Scan for the cell matching the given text and deliver its [X, Y] coordinate at center. 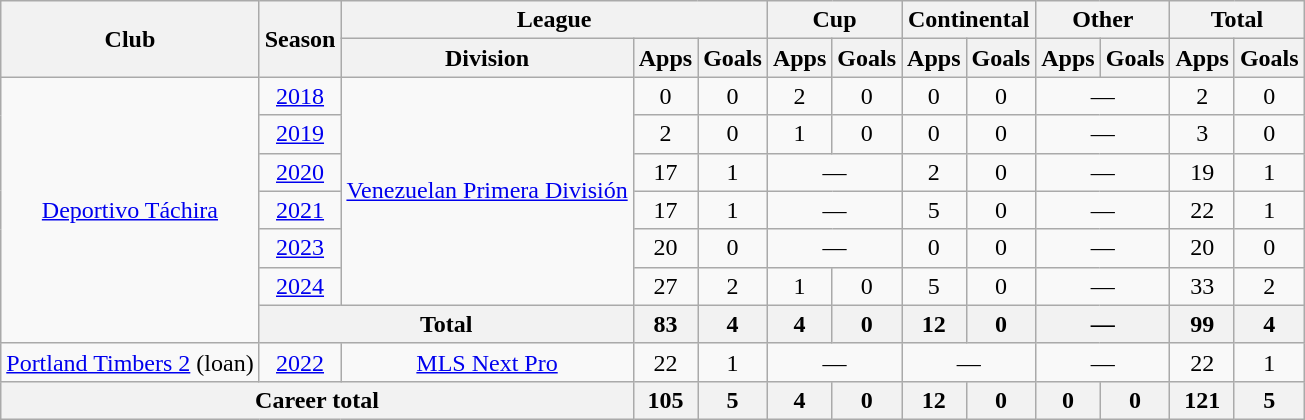
2021 [300, 210]
Other [1103, 20]
MLS Next Pro [487, 362]
Venezuelan Primera División [487, 191]
2019 [300, 134]
Deportivo Táchira [130, 210]
Season [300, 39]
121 [1202, 400]
Portland Timbers 2 (loan) [130, 362]
2024 [300, 286]
2022 [300, 362]
League [554, 20]
Division [487, 58]
19 [1202, 172]
Cup [834, 20]
2018 [300, 96]
2023 [300, 248]
Continental [969, 20]
27 [665, 286]
Career total [317, 400]
2020 [300, 172]
Club [130, 39]
83 [665, 324]
33 [1202, 286]
105 [665, 400]
3 [1202, 134]
99 [1202, 324]
